Capture the cell that displays the provided text and extract its [X, Y] central coordinate. 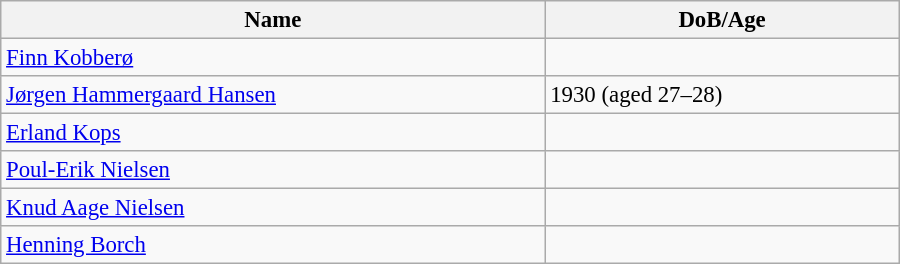
Knud Aage Nielsen [273, 208]
Erland Kops [273, 133]
DoB/Age [722, 20]
Poul-Erik Nielsen [273, 170]
Jørgen Hammergaard Hansen [273, 95]
Name [273, 20]
Henning Borch [273, 245]
Finn Kobberø [273, 58]
1930 (aged 27–28) [722, 95]
